Output the (X, Y) coordinate of the center of the cell containing the given text.  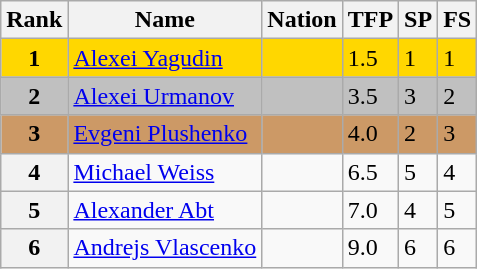
6.5 (370, 172)
Evgeni Plushenko (165, 134)
FS (458, 20)
Name (165, 20)
Alexander Abt (165, 210)
3.5 (370, 96)
Andrejs Vlascenko (165, 248)
TFP (370, 20)
7.0 (370, 210)
1.5 (370, 58)
4.0 (370, 134)
9.0 (370, 248)
Michael Weiss (165, 172)
Rank (34, 20)
Nation (302, 20)
Alexei Urmanov (165, 96)
SP (418, 20)
Alexei Yagudin (165, 58)
